Extract the (x, y) coordinate from the center of the cell holding the provided text.  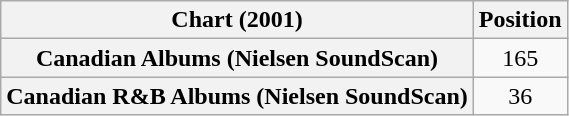
165 (520, 58)
36 (520, 96)
Canadian Albums (Nielsen SoundScan) (238, 58)
Chart (2001) (238, 20)
Canadian R&B Albums (Nielsen SoundScan) (238, 96)
Position (520, 20)
